Provide the [x, y] coordinate of the cell's center where the given text is located.  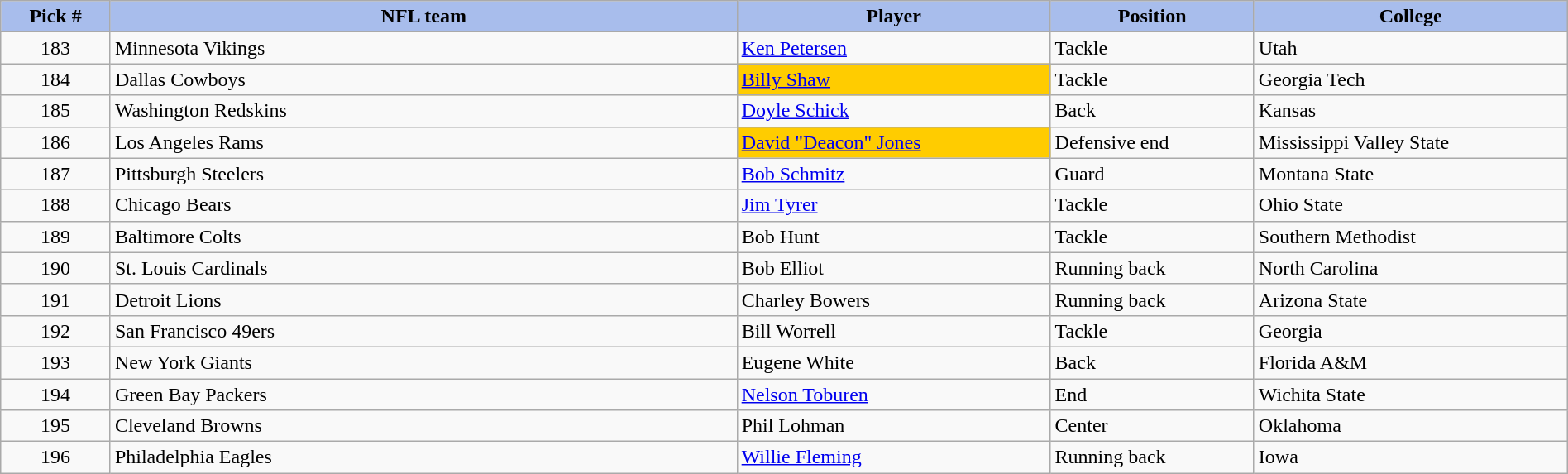
193 [56, 362]
Los Angeles Rams [423, 142]
Georgia Tech [1411, 79]
Billy Shaw [893, 79]
Wichita State [1411, 395]
David "Deacon" Jones [893, 142]
San Francisco 49ers [423, 331]
Iowa [1411, 457]
Oklahoma [1411, 426]
Nelson Toburen [893, 395]
Bob Hunt [893, 237]
Pittsburgh Steelers [423, 174]
Montana State [1411, 174]
191 [56, 299]
184 [56, 79]
Dallas Cowboys [423, 79]
188 [56, 205]
Eugene White [893, 362]
190 [56, 268]
Cleveland Browns [423, 426]
Defensive end [1152, 142]
187 [56, 174]
185 [56, 111]
192 [56, 331]
Doyle Schick [893, 111]
Arizona State [1411, 299]
Green Bay Packers [423, 395]
Detroit Lions [423, 299]
Florida A&M [1411, 362]
Baltimore Colts [423, 237]
Jim Tyrer [893, 205]
186 [56, 142]
196 [56, 457]
Guard [1152, 174]
Southern Methodist [1411, 237]
Player [893, 17]
194 [56, 395]
Kansas [1411, 111]
183 [56, 48]
Georgia [1411, 331]
Ken Petersen [893, 48]
Ohio State [1411, 205]
Position [1152, 17]
Utah [1411, 48]
St. Louis Cardinals [423, 268]
College [1411, 17]
Bob Schmitz [893, 174]
NFL team [423, 17]
Mississippi Valley State [1411, 142]
Willie Fleming [893, 457]
North Carolina [1411, 268]
Washington Redskins [423, 111]
Bob Elliot [893, 268]
Bill Worrell [893, 331]
Pick # [56, 17]
189 [56, 237]
Philadelphia Eagles [423, 457]
Chicago Bears [423, 205]
195 [56, 426]
New York Giants [423, 362]
End [1152, 395]
Charley Bowers [893, 299]
Phil Lohman [893, 426]
Center [1152, 426]
Minnesota Vikings [423, 48]
